Locate the cell with the specified text and output its (X, Y) center coordinate. 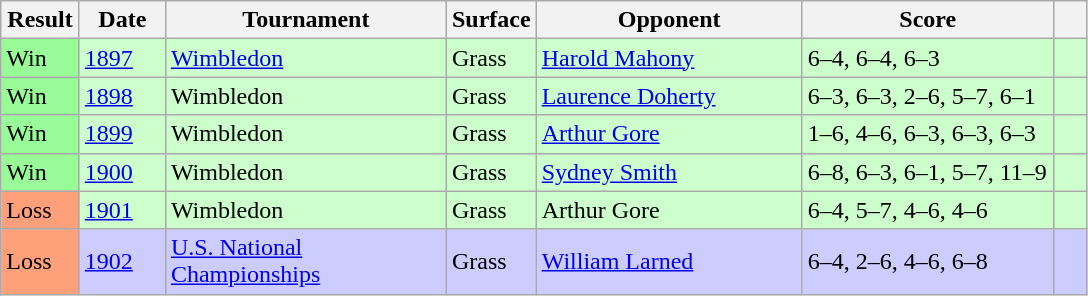
Laurence Doherty (669, 96)
Harold Mahony (669, 58)
6–8, 6–3, 6–1, 5–7, 11–9 (928, 172)
1901 (122, 210)
1898 (122, 96)
William Larned (669, 262)
Score (928, 20)
Tournament (306, 20)
6–4, 6–4, 6–3 (928, 58)
1899 (122, 134)
6–3, 6–3, 2–6, 5–7, 6–1 (928, 96)
1902 (122, 262)
1–6, 4–6, 6–3, 6–3, 6–3 (928, 134)
Date (122, 20)
6–4, 5–7, 4–6, 4–6 (928, 210)
Sydney Smith (669, 172)
Opponent (669, 20)
1897 (122, 58)
U.S. National Championships (306, 262)
Surface (491, 20)
1900 (122, 172)
Result (40, 20)
6–4, 2–6, 4–6, 6–8 (928, 262)
